Return the (X, Y) coordinate for the center point of the cell that contains the specified text.  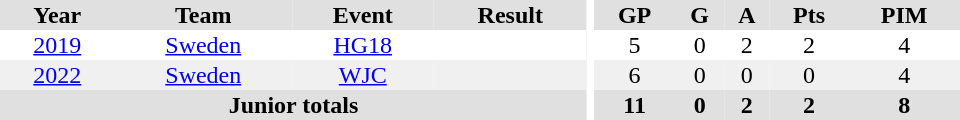
Year (58, 15)
GP (635, 15)
Pts (810, 15)
2022 (58, 75)
Result (511, 15)
A (747, 15)
8 (904, 105)
2019 (58, 45)
G (700, 15)
6 (635, 75)
Team (204, 15)
Junior totals (294, 105)
11 (635, 105)
HG18 (363, 45)
WJC (363, 75)
PIM (904, 15)
5 (635, 45)
Event (363, 15)
